Capture the cell that displays the provided text and extract its (x, y) central coordinate. 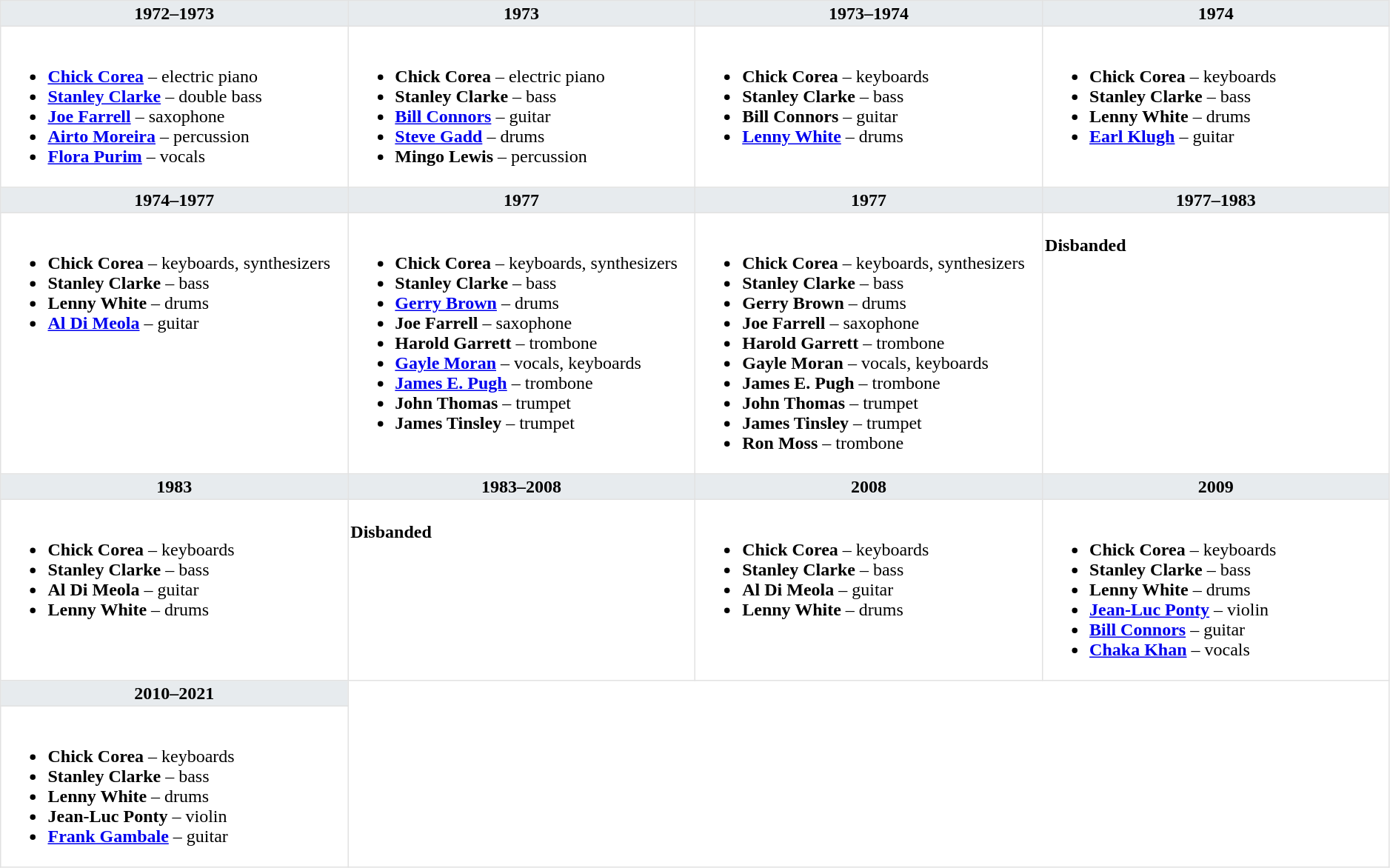
1983 (175, 487)
1973–1974 (868, 13)
1974–1977 (175, 200)
2009 (1216, 487)
Chick Corea – electric pianoStanley Clarke – double bassJoe Farrell – saxophoneAirto Moreira – percussionFlora Purim – vocals (175, 107)
1983–2008 (521, 487)
2008 (868, 487)
1977–1983 (1216, 200)
Chick Corea – keyboardsStanley Clarke – bassLenny White – drumsJean-Luc Ponty – violinBill Connors – guitarChaka Khan – vocals (1216, 590)
Chick Corea – keyboardsStanley Clarke – bassBill Connors – guitarLenny White – drums (868, 107)
1972–1973 (175, 13)
2010–2021 (175, 693)
Chick Corea – keyboardsStanley Clarke – bassLenny White – drumsEarl Klugh – guitar (1216, 107)
Chick Corea – keyboards, synthesizersStanley Clarke – bassLenny White – drumsAl Di Meola – guitar (175, 343)
1974 (1216, 13)
Chick Corea – keyboardsStanley Clarke – bassLenny White – drumsJean-Luc Ponty – violinFrank Gambale – guitar (175, 787)
Chick Corea – electric pianoStanley Clarke – bassBill Connors – guitarSteve Gadd – drumsMingo Lewis – percussion (521, 107)
1973 (521, 13)
